Scan for the cell matching the given text and deliver its [x, y] coordinate at center. 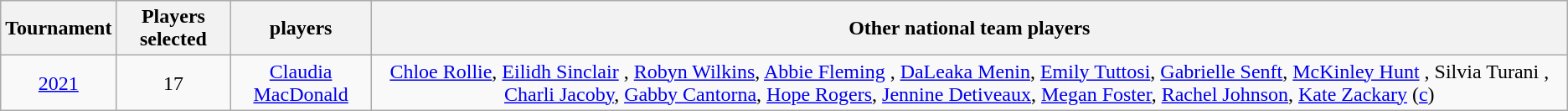
players [302, 29]
Claudia MacDonald [302, 82]
Tournament [59, 29]
2021 [59, 82]
Players selected [173, 29]
17 [173, 82]
Other national team players [969, 29]
